Find where the given text appears and provide that cell's center as (x, y) coordinate. 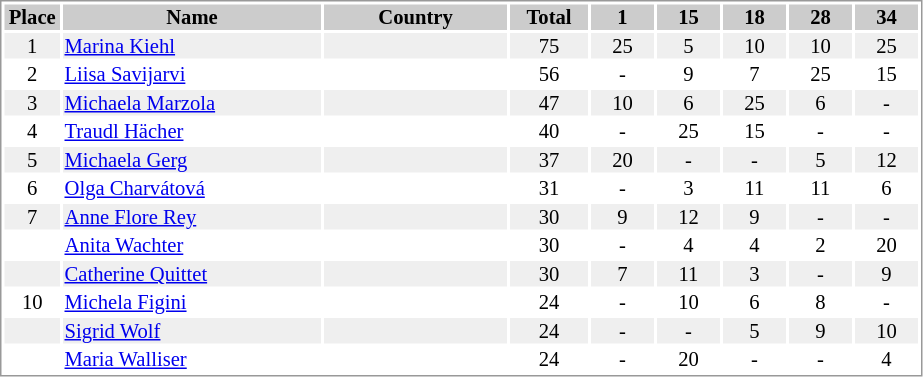
40 (549, 131)
Marina Kiehl (192, 46)
Maria Walliser (192, 359)
Michaela Marzola (192, 103)
Place (32, 17)
Traudl Hächer (192, 131)
37 (549, 160)
28 (820, 17)
Anne Flore Rey (192, 217)
Catherine Quittet (192, 274)
Name (192, 17)
Anita Wachter (192, 245)
Country (416, 17)
18 (754, 17)
Total (549, 17)
Liisa Savijarvi (192, 75)
8 (820, 303)
31 (549, 189)
75 (549, 46)
47 (549, 103)
Sigrid Wolf (192, 331)
Michaela Gerg (192, 160)
34 (886, 17)
Olga Charvátová (192, 189)
56 (549, 75)
Michela Figini (192, 303)
